Return the (X, Y) coordinate for the center point of the cell that contains the specified text.  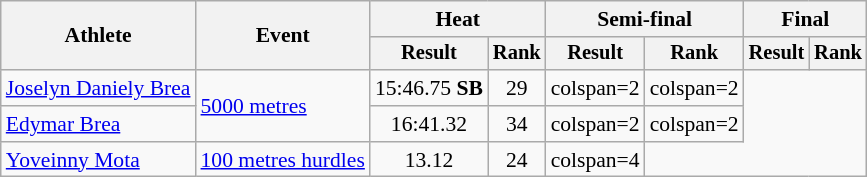
Semi-final (645, 19)
5000 metres (283, 106)
Athlete (98, 36)
16:41.32 (429, 124)
Joselyn Daniely Brea (98, 88)
Final (806, 19)
Heat (458, 19)
Event (283, 36)
29 (517, 88)
34 (517, 124)
Edymar Brea (98, 124)
15:46.75 SB (429, 88)
